Capture the cell that displays the provided text and extract its [x, y] central coordinate. 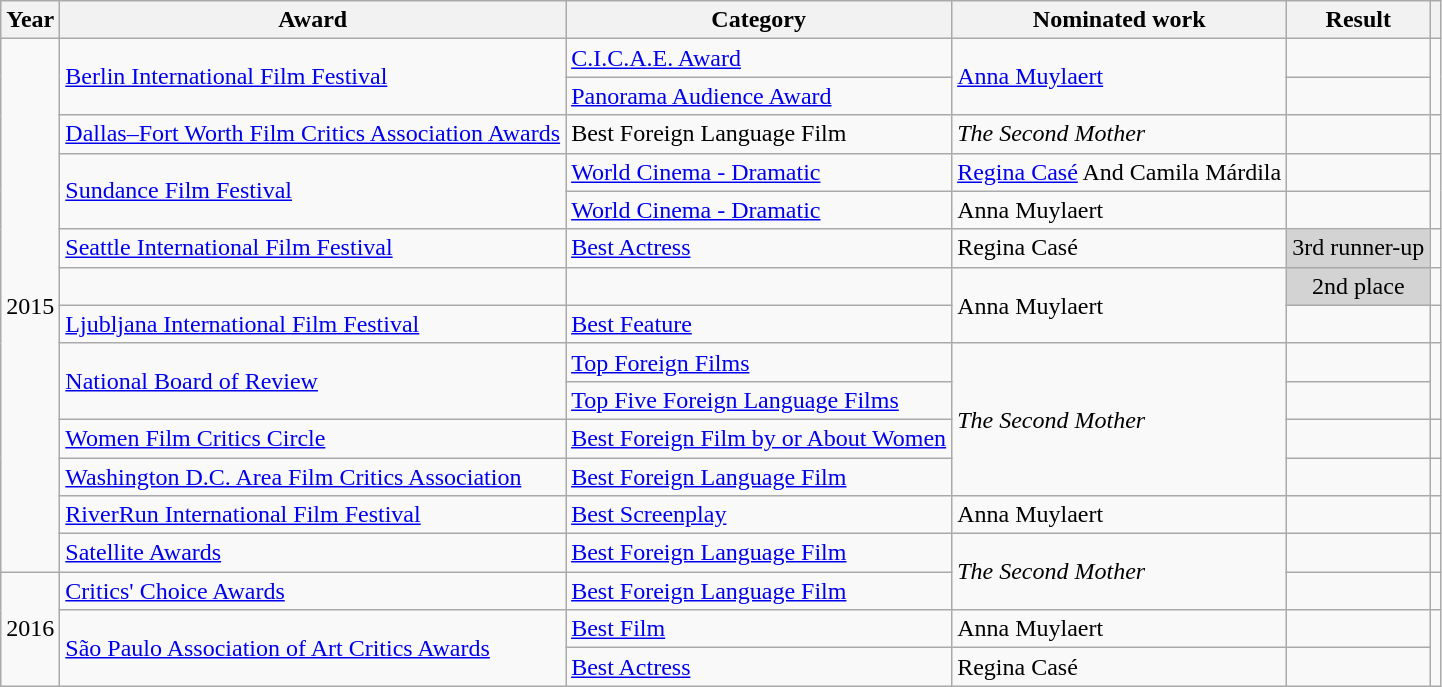
Top Foreign Films [759, 362]
Washington D.C. Area Film Critics Association [313, 477]
Women Film Critics Circle [313, 438]
Nominated work [1120, 20]
Panorama Audience Award [759, 96]
Critics' Choice Awards [313, 591]
2016 [30, 629]
Dallas–Fort Worth Film Critics Association Awards [313, 134]
Result [1358, 20]
Regina Casé And Camila Márdila [1120, 172]
Sundance Film Festival [313, 191]
C.I.C.A.E. Award [759, 58]
National Board of Review [313, 381]
Ljubljana International Film Festival [313, 324]
Satellite Awards [313, 553]
São Paulo Association of Art Critics Awards [313, 648]
2nd place [1358, 286]
Best Screenplay [759, 515]
Award [313, 20]
Best Film [759, 629]
Best Feature [759, 324]
Seattle International Film Festival [313, 248]
Top Five Foreign Language Films [759, 400]
Category [759, 20]
2015 [30, 306]
Year [30, 20]
Berlin International Film Festival [313, 77]
Best Foreign Film by or About Women [759, 438]
RiverRun International Film Festival [313, 515]
3rd runner-up [1358, 248]
